Extract the (X, Y) coordinate from the center of the cell holding the provided text.  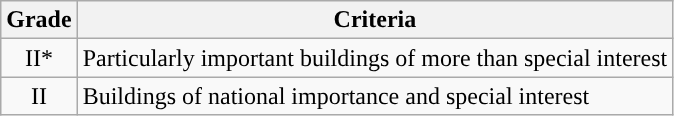
II* (39, 58)
Particularly important buildings of more than special interest (375, 58)
Buildings of national importance and special interest (375, 96)
Grade (39, 20)
Criteria (375, 20)
II (39, 96)
